Search for the cell housing the specified text and yield its [X, Y] center coordinate. 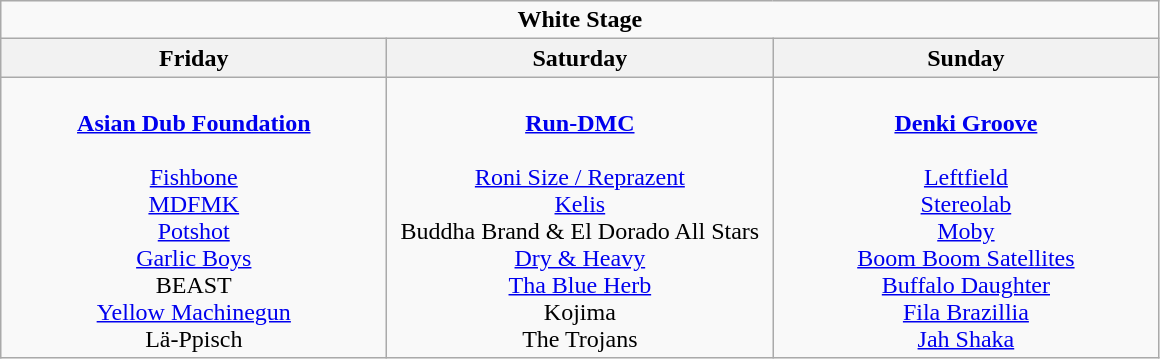
Denki Groove Leftfield Stereolab Moby Boom Boom Satellites Buffalo Daughter Fila Brazillia Jah Shaka [966, 218]
Friday [194, 58]
White Stage [580, 20]
Saturday [580, 58]
Run-DMC Roni Size / Reprazent Kelis Buddha Brand & El Dorado All Stars Dry & Heavy Tha Blue Herb Kojima The Trojans [580, 218]
Asian Dub Foundation Fishbone MDFMK Potshot Garlic Boys BEAST Yellow Machinegun Lä-Ppisch [194, 218]
Sunday [966, 58]
